Determine the [x, y] coordinate at the center of the cell enclosing the given text.  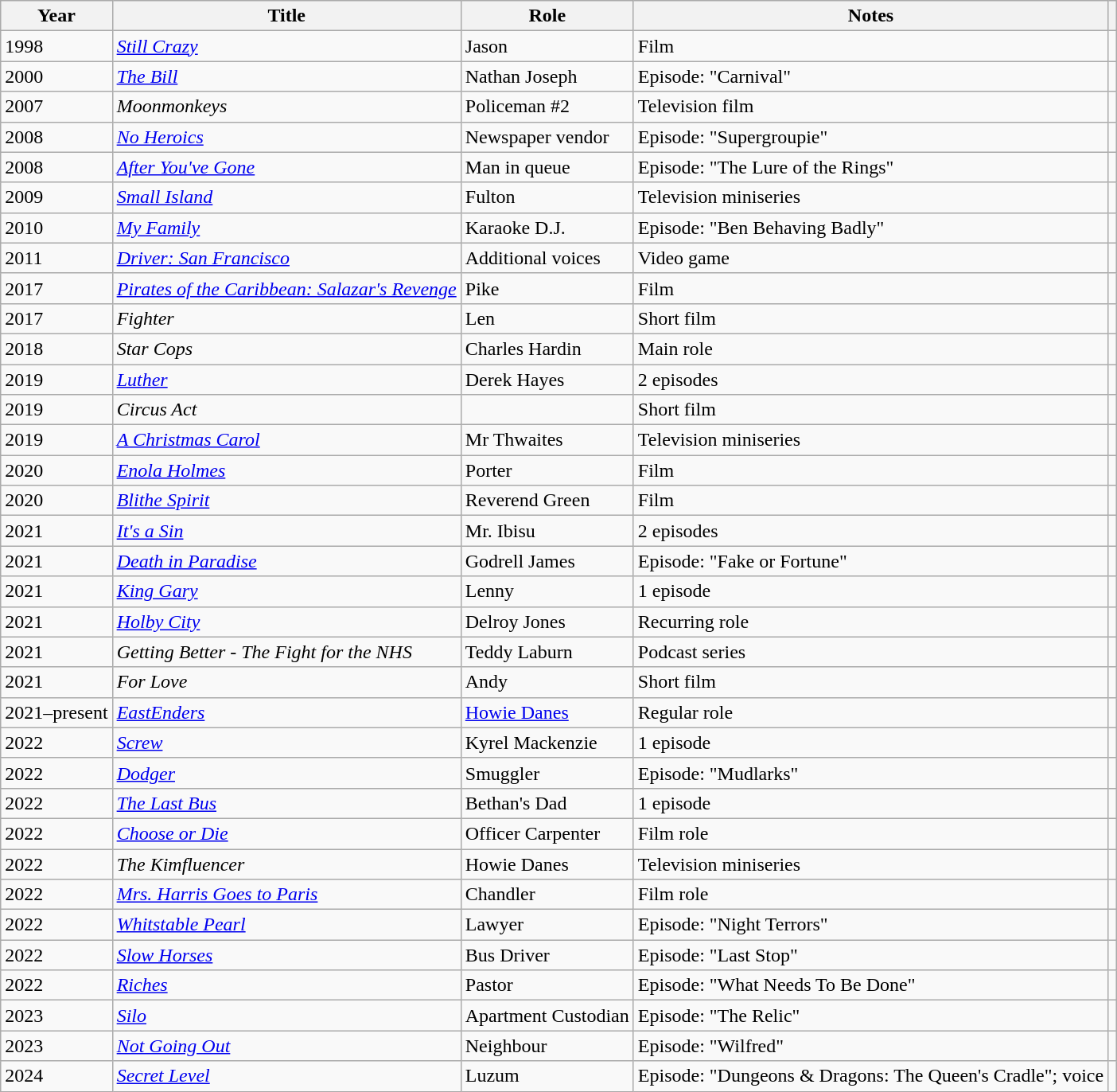
Holby City [286, 622]
Godrell James [547, 561]
2011 [56, 258]
2009 [56, 197]
King Gary [286, 591]
Newspaper vendor [547, 137]
Kyrel Mackenzie [547, 743]
Mrs. Harris Goes to Paris [286, 895]
Neighbour [547, 1046]
The Last Bus [286, 803]
2007 [56, 107]
Small Island [286, 197]
Episode: "Last Stop" [870, 955]
Mr. Ibisu [547, 531]
Pirates of the Caribbean: Salazar's Revenge [286, 288]
Getting Better - The Fight for the NHS [286, 652]
Pike [547, 288]
Main role [870, 349]
Regular role [870, 712]
The Kimfluencer [286, 864]
Podcast series [870, 652]
Delroy Jones [547, 622]
Driver: San Francisco [286, 258]
Episode: "The Lure of the Rings" [870, 167]
Riches [286, 985]
2010 [56, 228]
Teddy Laburn [547, 652]
A Christmas Carol [286, 440]
Additional voices [547, 258]
Karaoke D.J. [547, 228]
After You've Gone [286, 167]
My Family [286, 228]
Episode: "Night Terrors" [870, 925]
Luzum [547, 1076]
Episode: "What Needs To Be Done" [870, 985]
No Heroics [286, 137]
2018 [56, 349]
Whitstable Pearl [286, 925]
Title [286, 16]
Death in Paradise [286, 561]
Notes [870, 16]
Moonmonkeys [286, 107]
2021–present [56, 712]
Bus Driver [547, 955]
Apartment Custodian [547, 1016]
Lenny [547, 591]
Blithe Spirit [286, 501]
Charles Hardin [547, 349]
For Love [286, 682]
Screw [286, 743]
Episode: "Carnival" [870, 76]
2024 [56, 1076]
Len [547, 318]
Reverend Green [547, 501]
Episode: "Dungeons & Dragons: The Queen's Cradle"; voice [870, 1076]
Silo [286, 1016]
Bethan's Dad [547, 803]
It's a Sin [286, 531]
Policeman #2 [547, 107]
EastEnders [286, 712]
1998 [56, 46]
Smuggler [547, 773]
Fulton [547, 197]
Pastor [547, 985]
Mr Thwaites [547, 440]
Video game [870, 258]
Luther [286, 380]
Star Cops [286, 349]
Man in queue [547, 167]
Role [547, 16]
Episode: "The Relic" [870, 1016]
Television film [870, 107]
Choose or Die [286, 833]
Jason [547, 46]
Nathan Joseph [547, 76]
Derek Hayes [547, 380]
2000 [56, 76]
Officer Carpenter [547, 833]
Enola Holmes [286, 470]
Still Crazy [286, 46]
Andy [547, 682]
Chandler [547, 895]
Year [56, 16]
Secret Level [286, 1076]
Circus Act [286, 410]
Episode: "Wilfred" [870, 1046]
Slow Horses [286, 955]
Lawyer [547, 925]
Dodger [286, 773]
Episode: "Mudlarks" [870, 773]
Porter [547, 470]
Episode: "Supergroupie" [870, 137]
Episode: "Fake or Fortune" [870, 561]
Fighter [286, 318]
Recurring role [870, 622]
Episode: "Ben Behaving Badly" [870, 228]
Not Going Out [286, 1046]
The Bill [286, 76]
